Return [x, y] of the center of cell containing provided text 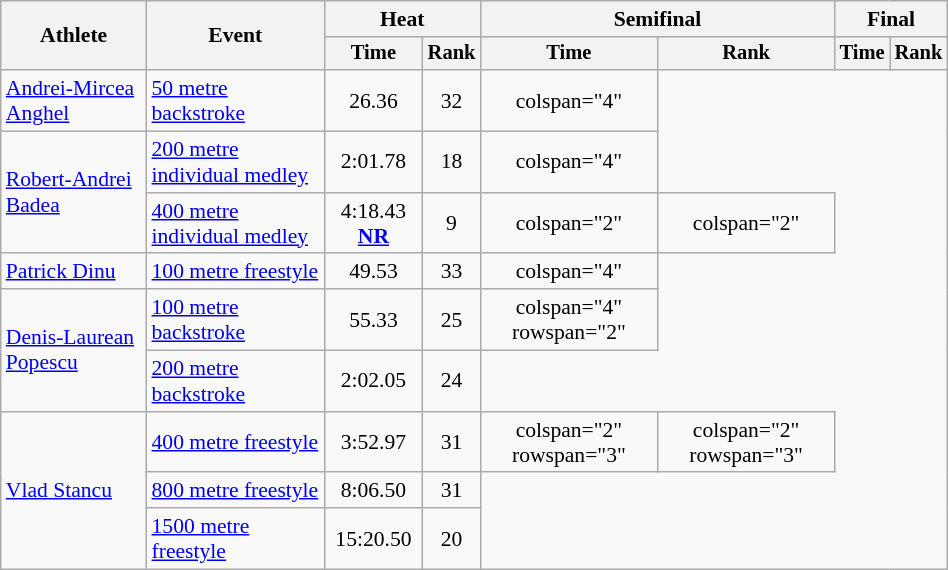
50 metre backstroke [236, 100]
Final [892, 19]
400 metre individual medley [236, 224]
Semifinal [657, 19]
20 [452, 538]
Vlad Stancu [74, 491]
32 [452, 100]
Denis-Laurean Popescu [74, 350]
colspan="4" rowspan="2" [568, 320]
100 metre freestyle [236, 272]
Robert-Andrei Badea [74, 193]
200 metre individual medley [236, 162]
Patrick Dinu [74, 272]
3:52.97 [374, 442]
100 metre backstroke [236, 320]
Heat [402, 19]
4:18.43 NR [374, 224]
Event [236, 36]
2:01.78 [374, 162]
Athlete [74, 36]
25 [452, 320]
24 [452, 382]
9 [452, 224]
200 metre backstroke [236, 382]
15:20.50 [374, 538]
26.36 [374, 100]
800 metre freestyle [236, 491]
18 [452, 162]
Andrei-Mircea Anghel [74, 100]
8:06.50 [374, 491]
400 metre freestyle [236, 442]
55.33 [374, 320]
2:02.05 [374, 382]
49.53 [374, 272]
1500 metre freestyle [236, 538]
33 [452, 272]
